Extract the (X, Y) coordinate from the center of the cell holding the provided text.  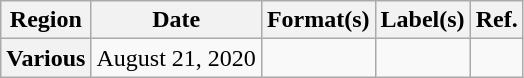
Ref. (496, 20)
August 21, 2020 (176, 58)
Various (46, 58)
Label(s) (422, 20)
Date (176, 20)
Region (46, 20)
Format(s) (318, 20)
